Scan for the cell matching the given text and deliver its (x, y) coordinate at center. 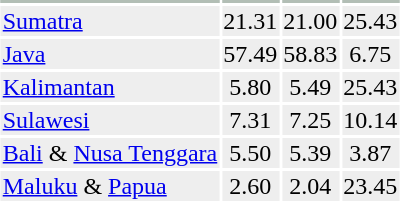
23.45 (370, 186)
2.60 (250, 186)
5.80 (250, 87)
5.50 (250, 153)
3.87 (370, 153)
Maluku & Papua (110, 186)
5.39 (310, 153)
7.31 (250, 120)
5.49 (310, 87)
21.31 (250, 21)
Sumatra (110, 21)
6.75 (370, 54)
21.00 (310, 21)
58.83 (310, 54)
Java (110, 54)
Kalimantan (110, 87)
57.49 (250, 54)
2.04 (310, 186)
7.25 (310, 120)
10.14 (370, 120)
Sulawesi (110, 120)
Bali & Nusa Tenggara (110, 153)
